Search for the cell housing the specified text and yield its (X, Y) center coordinate. 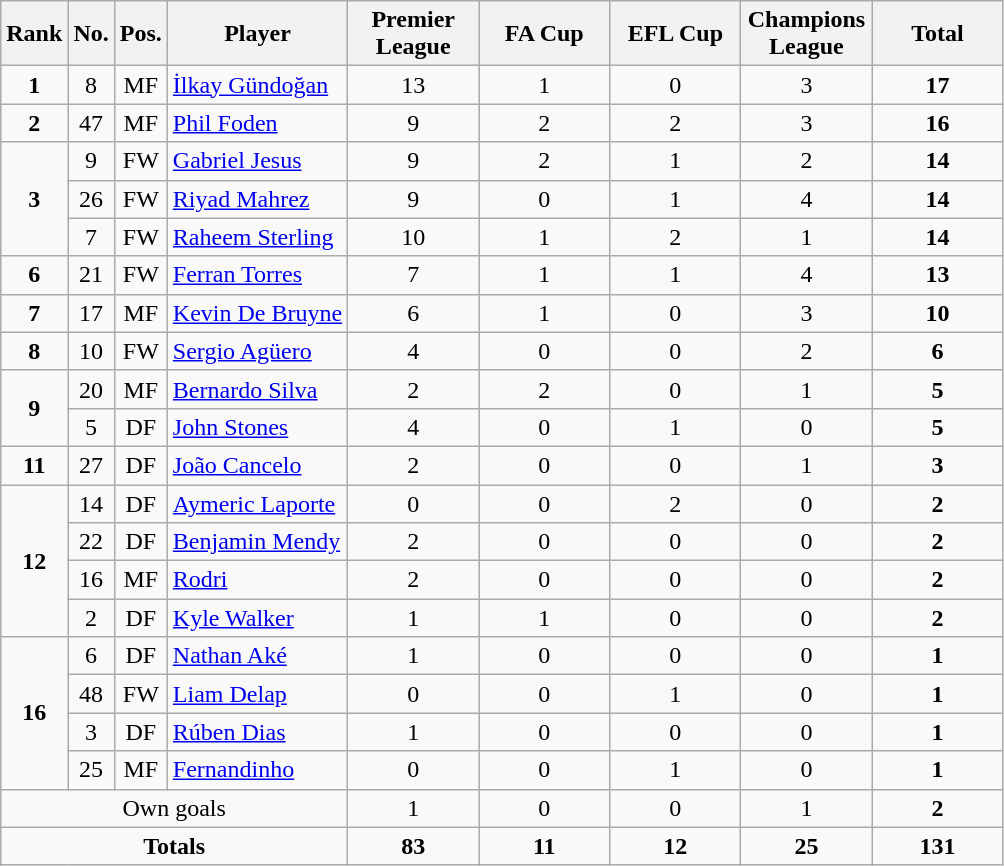
131 (938, 846)
Champions League (806, 34)
21 (91, 275)
No. (91, 34)
83 (414, 846)
Ferran Torres (257, 275)
EFL Cup (676, 34)
Pos. (140, 34)
Phil Foden (257, 123)
İlkay Gündoğan (257, 85)
Aymeric Laporte (257, 503)
Kevin De Bruyne (257, 313)
Totals (174, 846)
Sergio Agüero (257, 351)
Fernandinho (257, 770)
John Stones (257, 427)
Player (257, 34)
Nathan Aké (257, 656)
Raheem Sterling (257, 237)
Rodri (257, 580)
Rúben Dias (257, 732)
Premier League (414, 34)
Benjamin Mendy (257, 542)
47 (91, 123)
Riyad Mahrez (257, 199)
Gabriel Jesus (257, 161)
Total (938, 34)
22 (91, 542)
20 (91, 389)
26 (91, 199)
Bernardo Silva (257, 389)
João Cancelo (257, 465)
27 (91, 465)
Own goals (174, 808)
48 (91, 694)
Liam Delap (257, 694)
FA Cup (544, 34)
Rank (34, 34)
Kyle Walker (257, 618)
